Return [X, Y] of the center of cell containing provided text 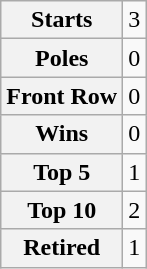
Top 5 [62, 172]
Wins [62, 134]
Front Row [62, 96]
Starts [62, 20]
Retired [62, 248]
3 [134, 20]
2 [134, 210]
Poles [62, 58]
Top 10 [62, 210]
